Capture the cell that displays the provided text and extract its (x, y) central coordinate. 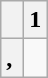
, (12, 58)
1 (36, 20)
